Locate the cell with the specified text and output its (x, y) center coordinate. 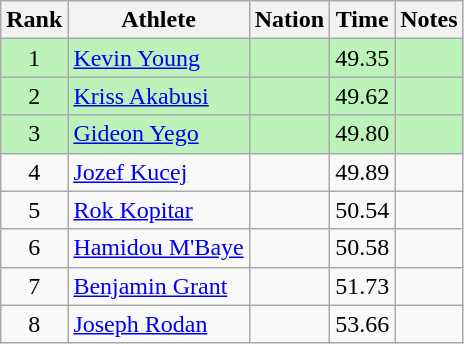
7 (34, 286)
Nation (289, 20)
49.80 (362, 134)
2 (34, 96)
53.66 (362, 324)
Gideon Yego (158, 134)
3 (34, 134)
49.35 (362, 58)
1 (34, 58)
49.89 (362, 172)
Rank (34, 20)
4 (34, 172)
Joseph Rodan (158, 324)
6 (34, 248)
Notes (429, 20)
Rok Kopitar (158, 210)
50.54 (362, 210)
Kriss Akabusi (158, 96)
5 (34, 210)
Jozef Kucej (158, 172)
Kevin Young (158, 58)
Benjamin Grant (158, 286)
50.58 (362, 248)
Hamidou M'Baye (158, 248)
51.73 (362, 286)
8 (34, 324)
49.62 (362, 96)
Time (362, 20)
Athlete (158, 20)
